Provide the (x, y) coordinate of the cell's center where the given text is located.  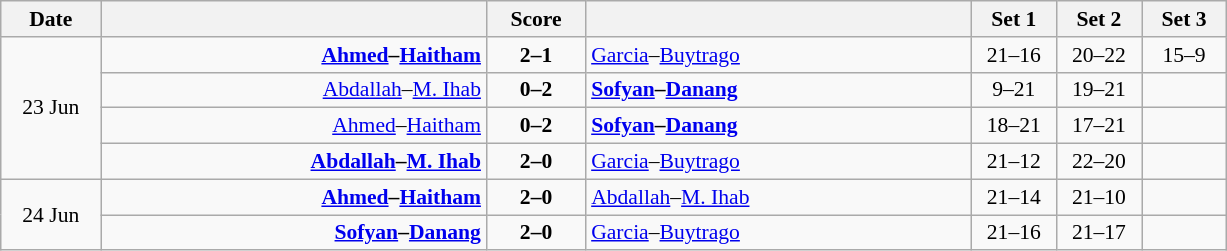
Score (536, 19)
15–9 (1184, 55)
17–21 (1098, 126)
Set 3 (1184, 19)
21–10 (1098, 197)
19–21 (1098, 90)
9–21 (1014, 90)
2–1 (536, 55)
22–20 (1098, 162)
Set 1 (1014, 19)
20–22 (1098, 55)
21–17 (1098, 233)
23 Jun (51, 108)
Date (51, 19)
24 Jun (51, 214)
21–14 (1014, 197)
21–12 (1014, 162)
18–21 (1014, 126)
Set 2 (1098, 19)
